Identify which cell holds the provided text, then report its (x, y) central coordinate. 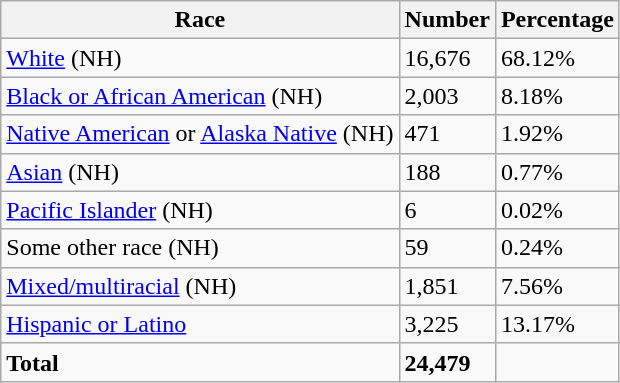
0.02% (557, 210)
Some other race (NH) (200, 248)
16,676 (447, 58)
13.17% (557, 324)
Mixed/multiracial (NH) (200, 286)
59 (447, 248)
471 (447, 134)
Percentage (557, 20)
White (NH) (200, 58)
24,479 (447, 362)
Native American or Alaska Native (NH) (200, 134)
Black or African American (NH) (200, 96)
Race (200, 20)
188 (447, 172)
1.92% (557, 134)
Pacific Islander (NH) (200, 210)
7.56% (557, 286)
6 (447, 210)
1,851 (447, 286)
0.77% (557, 172)
Hispanic or Latino (200, 324)
Asian (NH) (200, 172)
0.24% (557, 248)
2,003 (447, 96)
Number (447, 20)
3,225 (447, 324)
8.18% (557, 96)
Total (200, 362)
68.12% (557, 58)
